Output the (x, y) coordinate of the center of the cell containing the given text.  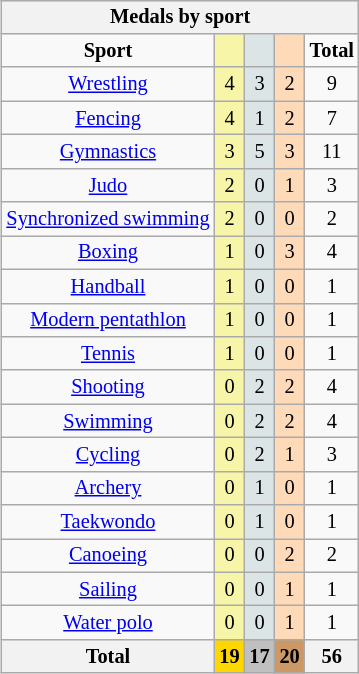
Taekwondo (108, 522)
7 (332, 118)
Gymnastics (108, 152)
Shooting (108, 387)
17 (260, 657)
Sailing (108, 589)
Handball (108, 286)
Water polo (108, 623)
5 (260, 152)
Tennis (108, 354)
Boxing (108, 253)
Judo (108, 185)
Fencing (108, 118)
Medals by sport (180, 17)
9 (332, 84)
Canoeing (108, 556)
19 (229, 657)
20 (290, 657)
Wrestling (108, 84)
Cycling (108, 455)
Modern pentathlon (108, 320)
Archery (108, 488)
Sport (108, 51)
11 (332, 152)
Swimming (108, 421)
Synchronized swimming (108, 219)
56 (332, 657)
